Identify which cell holds the provided text, then report its [X, Y] central coordinate. 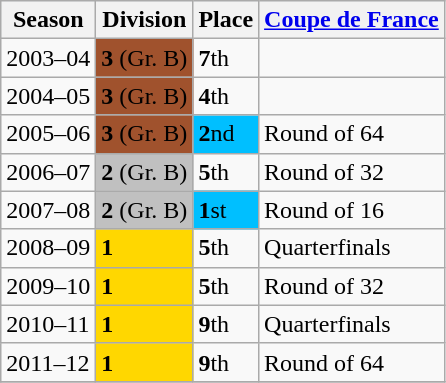
Round of 16 [352, 210]
2008–09 [48, 248]
2nd [226, 134]
2003–04 [48, 58]
2010–11 [48, 324]
2007–08 [48, 210]
4th [226, 96]
Season [48, 20]
1st [226, 210]
7th [226, 58]
Place [226, 20]
Division [144, 20]
2004–05 [48, 96]
Coupe de France [352, 20]
2011–12 [48, 362]
2009–10 [48, 286]
2005–06 [48, 134]
2006–07 [48, 172]
